Search for the cell housing the specified text and yield its (x, y) center coordinate. 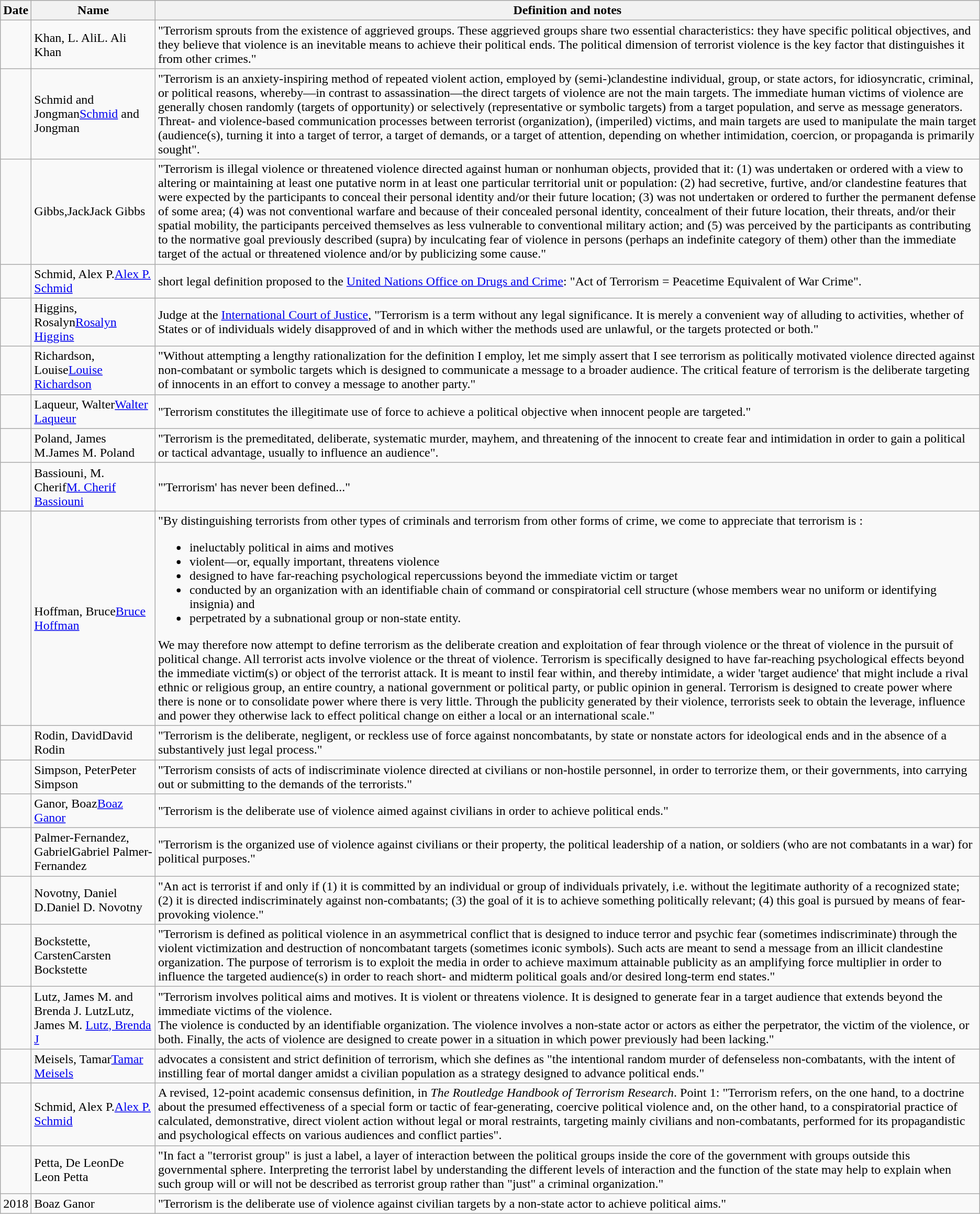
Rodin, DavidDavid Rodin (93, 743)
"Terrorism is the deliberate use of violence aimed against civilians in order to achieve political ends." (567, 811)
2018 (16, 1204)
Poland, James M.James M. Poland (93, 445)
Higgins, RosalynRosalyn Higgins (93, 322)
Palmer-Fernandez, GabrielGabriel Palmer-Fernandez (93, 852)
Novotny, Daniel D.Daniel D. Novotny (93, 900)
Lutz, James M. and Brenda J. LutzLutz, James M. Lutz, Brenda J (93, 1018)
Hoffman, BruceBruce Hoffman (93, 618)
"Terrorism is the deliberate use of violence against civilian targets by a non-state actor to achieve political aims." (567, 1204)
Definition and notes (567, 10)
Ganor, BoazBoaz Ganor (93, 811)
Richardson, LouiseLouise Richardson (93, 370)
Schmid and JongmanSchmid and Jongman (93, 114)
Khan, L. AliL. Ali Khan (93, 45)
Petta, De LeonDe Leon Petta (93, 1169)
short legal definition proposed to the United Nations Office on Drugs and Crime: "Act of Terrorism = Peacetime Equivalent of War Crime". (567, 281)
Gibbs,JackJack Gibbs (93, 212)
Laqueur, WalterWalter Laqueur (93, 412)
Boaz Ganor (93, 1204)
Name (93, 10)
Bassiouni, M. CherifM. Cherif Bassiouni (93, 487)
"'Terrorism' has never been defined..." (567, 487)
Date (16, 10)
Meisels, TamarTamar Meisels (93, 1066)
Simpson, PeterPeter Simpson (93, 776)
"Terrorism constitutes the illegitimate use of force to achieve a political objective when innocent people are targeted." (567, 412)
Bockstette, CarstenCarsten Bockstette (93, 955)
